Find where the given text appears and provide that cell's center as (x, y) coordinate. 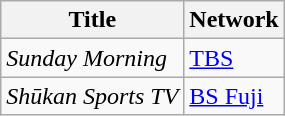
BS Fuji (234, 96)
Shūkan Sports TV (92, 96)
Network (234, 20)
Title (92, 20)
Sunday Morning (92, 58)
TBS (234, 58)
